Pinpoint the cell where the given text exists, returning its (X, Y) midpoint coordinate. 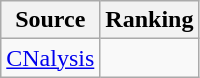
Ranking (150, 20)
Source (50, 20)
CNalysis (50, 58)
